For the text-containing cell, return its midpoint in [X, Y] coordinate format. 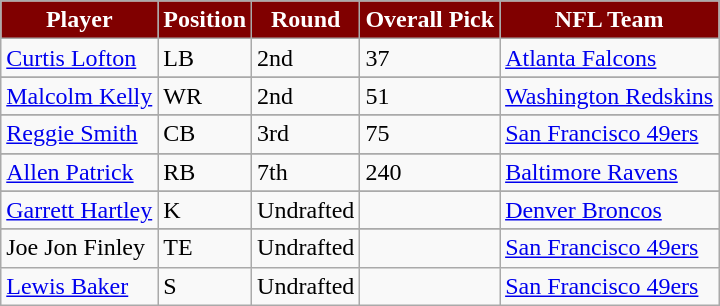
Denver Broncos [610, 210]
37 [430, 58]
WR [205, 96]
240 [430, 172]
Overall Pick [430, 20]
Washington Redskins [610, 96]
Malcolm Kelly [80, 96]
Player [80, 20]
S [205, 286]
Joe Jon Finley [80, 248]
Baltimore Ravens [610, 172]
K [205, 210]
Atlanta Falcons [610, 58]
NFL Team [610, 20]
Reggie Smith [80, 134]
Garrett Hartley [80, 210]
RB [205, 172]
51 [430, 96]
3rd [306, 134]
Allen Patrick [80, 172]
Lewis Baker [80, 286]
Position [205, 20]
Curtis Lofton [80, 58]
7th [306, 172]
LB [205, 58]
CB [205, 134]
Round [306, 20]
TE [205, 248]
75 [430, 134]
